For the text-containing cell, return its midpoint in [x, y] coordinate format. 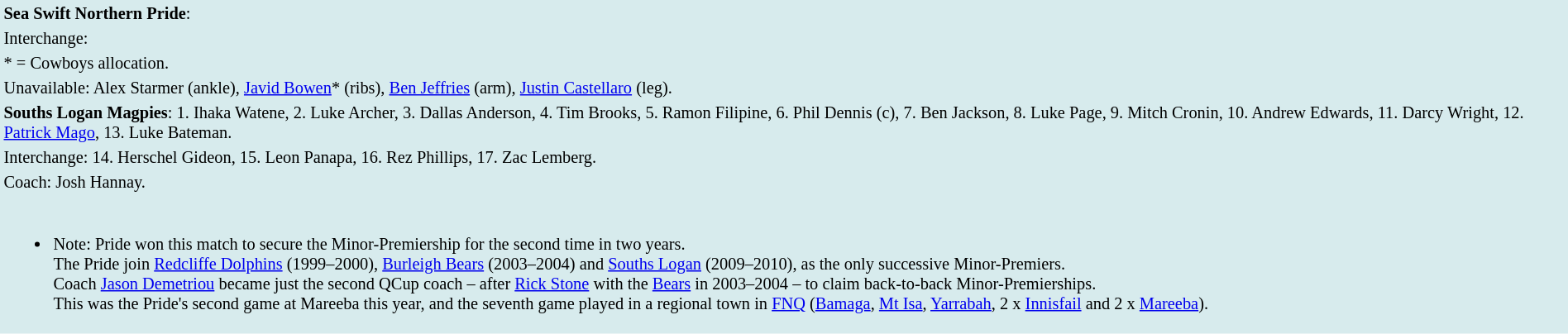
Interchange: [784, 38]
Interchange: 14. Herschel Gideon, 15. Leon Panapa, 16. Rez Phillips, 17. Zac Lemberg. [784, 157]
Sea Swift Northern Pride: [784, 13]
* = Cowboys allocation. [784, 63]
Unavailable: Alex Starmer (ankle), Javid Bowen* (ribs), Ben Jeffries (arm), Justin Castellaro (leg). [784, 88]
Coach: Josh Hannay. [784, 182]
